Return (x, y) of the center of cell containing provided text 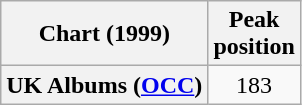
Chart (1999) (104, 34)
183 (254, 85)
Peak position (254, 34)
UK Albums (OCC) (104, 85)
